Detect which cell encompasses the target text, then output its [x, y] center coordinate. 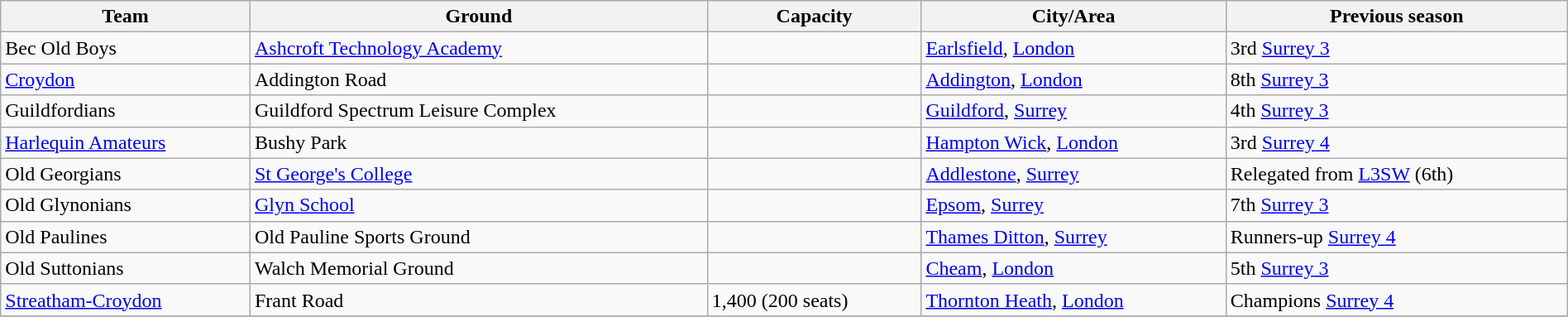
3rd Surrey 3 [1396, 48]
Guildfordians [126, 111]
Ashcroft Technology Academy [478, 48]
Earlsfield, London [1073, 48]
7th Surrey 3 [1396, 205]
Epsom, Surrey [1073, 205]
Old Paulines [126, 237]
8th Surrey 3 [1396, 79]
Frant Road [478, 300]
Team [126, 17]
Old Glynonians [126, 205]
Thames Ditton, Surrey [1073, 237]
1,400 (200 seats) [814, 300]
3rd Surrey 4 [1396, 142]
Relegated from L3SW (6th) [1396, 174]
Walch Memorial Ground [478, 268]
Ground [478, 17]
Addlestone, Surrey [1073, 174]
City/Area [1073, 17]
Streatham-Croydon [126, 300]
Harlequin Amateurs [126, 142]
Addington, London [1073, 79]
Runners-up Surrey 4 [1396, 237]
Old Pauline Sports Ground [478, 237]
Old Georgians [126, 174]
Glyn School [478, 205]
Thornton Heath, London [1073, 300]
Old Suttonians [126, 268]
Hampton Wick, London [1073, 142]
Bushy Park [478, 142]
5th Surrey 3 [1396, 268]
Bec Old Boys [126, 48]
Previous season [1396, 17]
Guildford, Surrey [1073, 111]
Addington Road [478, 79]
Cheam, London [1073, 268]
4th Surrey 3 [1396, 111]
Capacity [814, 17]
Champions Surrey 4 [1396, 300]
Guildford Spectrum Leisure Complex [478, 111]
St George's College [478, 174]
Croydon [126, 79]
